Determine the [x, y] coordinate at the center of the cell enclosing the given text.  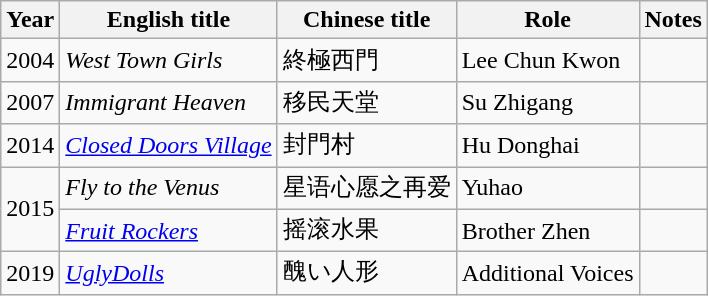
UglyDolls [168, 274]
Su Zhigang [548, 102]
Notes [673, 20]
2014 [30, 146]
Additional Voices [548, 274]
星语心愿之再爱 [366, 188]
Brother Zhen [548, 230]
Role [548, 20]
Year [30, 20]
2015 [30, 208]
Yuhao [548, 188]
摇滚水果 [366, 230]
Immigrant Heaven [168, 102]
Chinese title [366, 20]
Hu Donghai [548, 146]
Fly to the Venus [168, 188]
醜い人形 [366, 274]
2007 [30, 102]
Lee Chun Kwon [548, 60]
封門村 [366, 146]
Closed Doors Village [168, 146]
English title [168, 20]
Fruit Rockers [168, 230]
終極西門 [366, 60]
移民天堂 [366, 102]
West Town Girls [168, 60]
2004 [30, 60]
2019 [30, 274]
